From the cell containing the given text, extract its center point as [X, Y] coordinate. 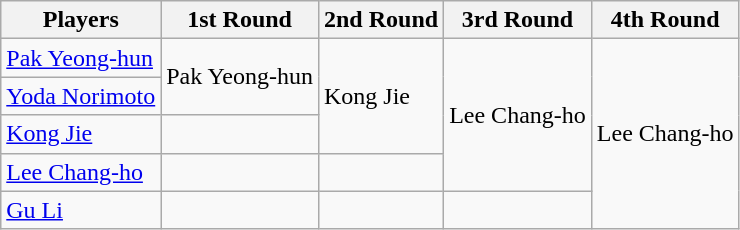
Yoda Norimoto [81, 96]
Players [81, 20]
3rd Round [518, 20]
Gu Li [81, 210]
2nd Round [380, 20]
4th Round [665, 20]
1st Round [240, 20]
